Provide the (x, y) coordinate of the cell's center where the given text is located.  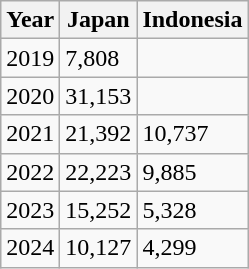
4,299 (192, 248)
5,328 (192, 210)
10,127 (98, 248)
2022 (30, 172)
2021 (30, 134)
2019 (30, 58)
9,885 (192, 172)
2024 (30, 248)
2023 (30, 210)
Japan (98, 20)
15,252 (98, 210)
2020 (30, 96)
21,392 (98, 134)
22,223 (98, 172)
31,153 (98, 96)
7,808 (98, 58)
Year (30, 20)
10,737 (192, 134)
Indonesia (192, 20)
